Pinpoint the cell where the given text exists, returning its (X, Y) midpoint coordinate. 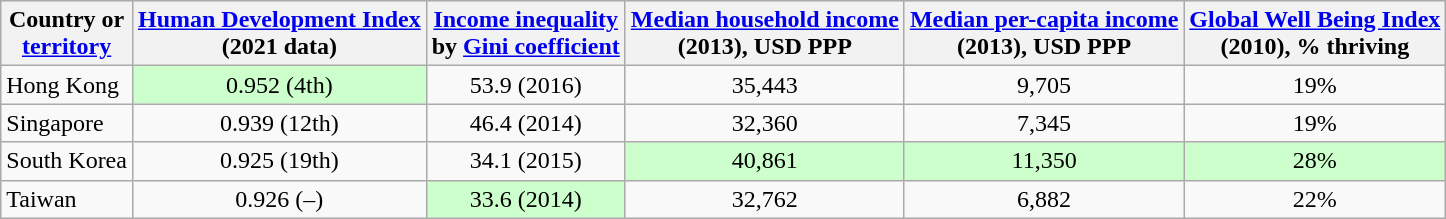
34.1 (2015) (526, 161)
Singapore (67, 123)
0.926 (–) (279, 199)
Median household income(2013), USD PPP (764, 34)
28% (1315, 161)
Country or territory (67, 34)
South Korea (67, 161)
9,705 (1044, 85)
6,882 (1044, 199)
0.939 (12th) (279, 123)
Income inequality by Gini coefficient (526, 34)
Hong Kong (67, 85)
Human Development Index (2021 data) (279, 34)
Median per-capita income(2013), USD PPP (1044, 34)
0.952 (4th) (279, 85)
0.925 (19th) (279, 161)
Global Well Being Index(2010), % thriving (1315, 34)
22% (1315, 199)
53.9 (2016) (526, 85)
Taiwan (67, 199)
40,861 (764, 161)
11,350 (1044, 161)
32,762 (764, 199)
33.6 (2014) (526, 199)
32,360 (764, 123)
35,443 (764, 85)
46.4 (2014) (526, 123)
7,345 (1044, 123)
